Scan for the cell matching the given text and deliver its (x, y) coordinate at center. 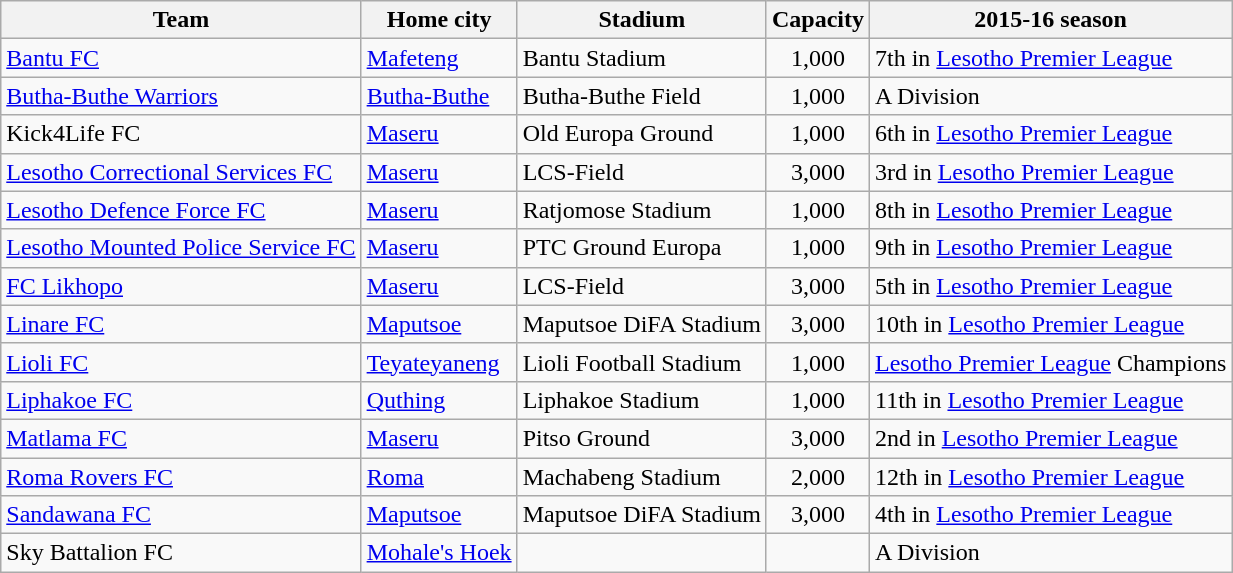
2,000 (818, 477)
Bantu Stadium (642, 58)
Machabeng Stadium (642, 477)
Mafeteng (439, 58)
Liphakoe FC (181, 400)
Linare FC (181, 324)
Old Europa Ground (642, 134)
6th in Lesotho Premier League (1050, 134)
Lesotho Mounted Police Service FC (181, 248)
Roma Rovers FC (181, 477)
Mohale's Hoek (439, 553)
Pitso Ground (642, 438)
Sky Battalion FC (181, 553)
Matlama FC (181, 438)
Home city (439, 20)
Liphakoe Stadium (642, 400)
Kick4Life FC (181, 134)
FC Likhopo (181, 286)
5th in Lesotho Premier League (1050, 286)
PTC Ground Europa (642, 248)
Butha-Buthe Warriors (181, 96)
Sandawana FC (181, 515)
8th in Lesotho Premier League (1050, 210)
Roma (439, 477)
Quthing (439, 400)
Lesotho Premier League Champions (1050, 362)
Butha-Buthe Field (642, 96)
Capacity (818, 20)
Teyateyaneng (439, 362)
7th in Lesotho Premier League (1050, 58)
Butha-Buthe (439, 96)
11th in Lesotho Premier League (1050, 400)
Bantu FC (181, 58)
3rd in Lesotho Premier League (1050, 172)
4th in Lesotho Premier League (1050, 515)
Lioli Football Stadium (642, 362)
2015-16 season (1050, 20)
Stadium (642, 20)
Team (181, 20)
2nd in Lesotho Premier League (1050, 438)
Lesotho Defence Force FC (181, 210)
Ratjomose Stadium (642, 210)
10th in Lesotho Premier League (1050, 324)
12th in Lesotho Premier League (1050, 477)
Lesotho Correctional Services FC (181, 172)
Lioli FC (181, 362)
9th in Lesotho Premier League (1050, 248)
